From the cell containing the given text, extract its center point as (x, y) coordinate. 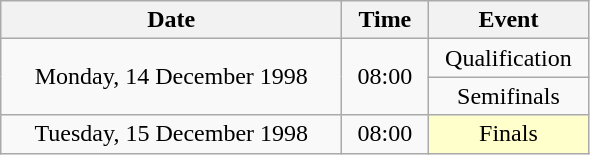
Time (385, 20)
Semifinals (508, 96)
Monday, 14 December 1998 (172, 77)
Qualification (508, 58)
Date (172, 20)
Finals (508, 134)
Event (508, 20)
Tuesday, 15 December 1998 (172, 134)
